Return the [X, Y] coordinate for the center point of the cell that contains the specified text.  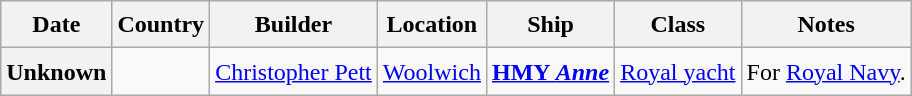
Christopher Pett [294, 72]
Country [161, 24]
Unknown [56, 72]
Class [678, 24]
Woolwich [432, 72]
For Royal Navy. [826, 72]
Date [56, 24]
Builder [294, 24]
HMY Anne [550, 72]
Notes [826, 24]
Royal yacht [678, 72]
Ship [550, 24]
Location [432, 24]
